Search for the cell housing the specified text and yield its [X, Y] center coordinate. 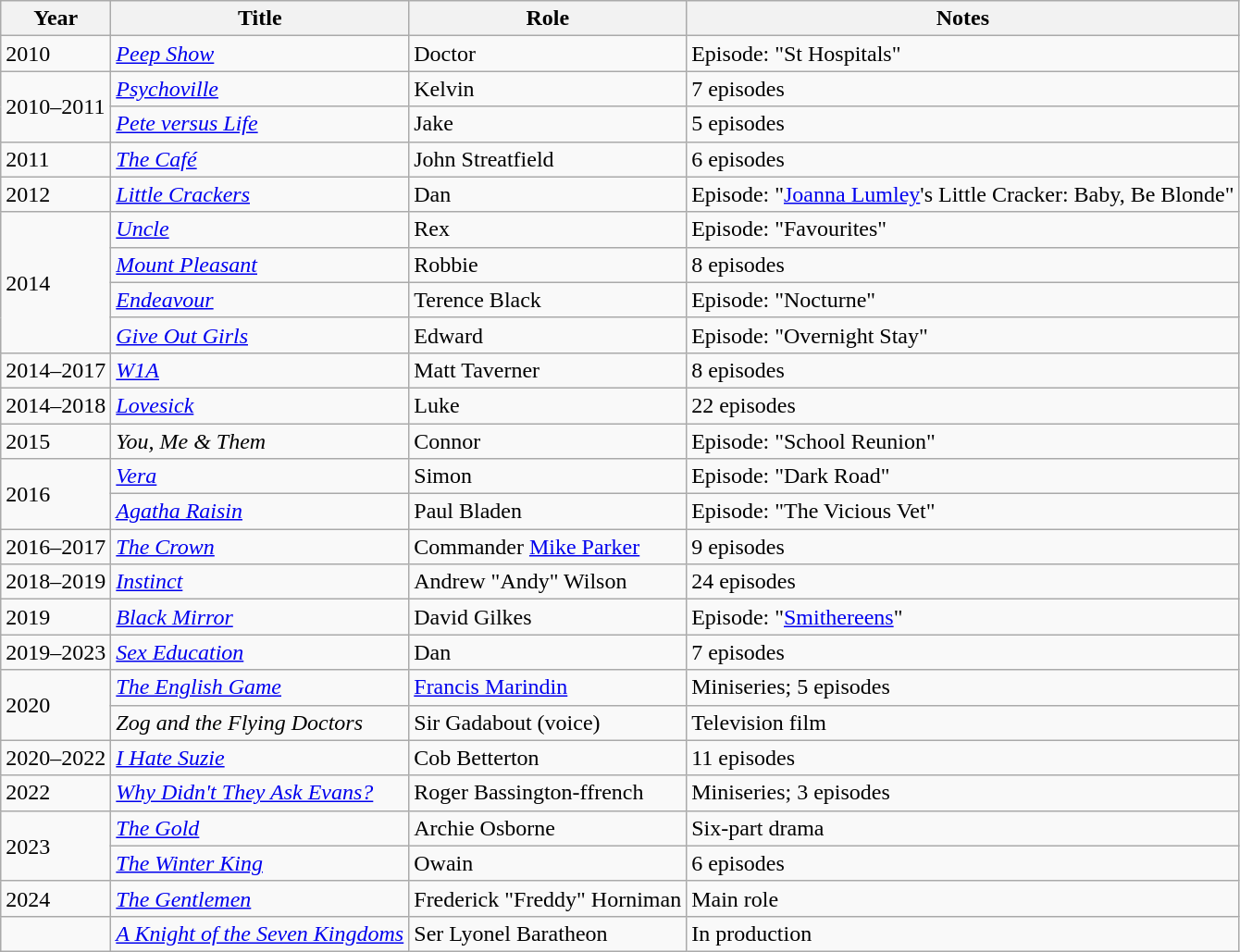
Year [56, 19]
Instinct [260, 582]
Doctor [548, 54]
Title [260, 19]
2010 [56, 54]
Edward [548, 335]
Simon [548, 476]
Lovesick [260, 405]
In production [962, 933]
2014–2018 [56, 405]
Peep Show [260, 54]
2011 [56, 159]
Frederick "Freddy" Horniman [548, 898]
The Café [260, 159]
I Hate Suzie [260, 758]
You, Me & Them [260, 441]
Paul Bladen [548, 512]
Sex Education [260, 652]
Zog and the Flying Doctors [260, 723]
Sir Gadabout (voice) [548, 723]
Kelvin [548, 89]
2014–2017 [56, 370]
Six-part drama [962, 828]
Archie Osborne [548, 828]
Rex [548, 229]
Robbie [548, 265]
Psychoville [260, 89]
Little Crackers [260, 194]
2020–2022 [56, 758]
The Gentlemen [260, 898]
11 episodes [962, 758]
Black Mirror [260, 617]
2014 [56, 282]
Television film [962, 723]
Mount Pleasant [260, 265]
The Crown [260, 547]
2020 [56, 705]
2010–2011 [56, 106]
Agatha Raisin [260, 512]
Episode: "Overnight Stay" [962, 335]
The Gold [260, 828]
22 episodes [962, 405]
David Gilkes [548, 617]
Endeavour [260, 300]
Episode: "St Hospitals" [962, 54]
24 episodes [962, 582]
2016 [56, 494]
2019–2023 [56, 652]
Give Out Girls [260, 335]
W1A [260, 370]
A Knight of the Seven Kingdoms [260, 933]
Terence Black [548, 300]
Miniseries; 3 episodes [962, 793]
Episode: "Joanna Lumley's Little Cracker: Baby, Be Blonde" [962, 194]
Episode: "School Reunion" [962, 441]
Francis Marindin [548, 687]
Vera [260, 476]
Role [548, 19]
9 episodes [962, 547]
Episode: "Favourites" [962, 229]
Commander Mike Parker [548, 547]
Why Didn't They Ask Evans? [260, 793]
The Winter King [260, 863]
Owain [548, 863]
Luke [548, 405]
2024 [56, 898]
2019 [56, 617]
Episode: "The Vicious Vet" [962, 512]
2015 [56, 441]
Roger Bassington-ffrench [548, 793]
Miniseries; 5 episodes [962, 687]
2018–2019 [56, 582]
Andrew "Andy" Wilson [548, 582]
2016–2017 [56, 547]
2012 [56, 194]
Episode: "Dark Road" [962, 476]
Connor [548, 441]
2022 [56, 793]
Ser Lyonel Baratheon [548, 933]
Cob Betterton [548, 758]
Episode: "Nocturne" [962, 300]
Episode: "Smithereens" [962, 617]
Uncle [260, 229]
John Streatfield [548, 159]
Jake [548, 124]
Pete versus Life [260, 124]
The English Game [260, 687]
Notes [962, 19]
Matt Taverner [548, 370]
2023 [56, 846]
5 episodes [962, 124]
Main role [962, 898]
